Detect which cell encompasses the target text, then output its (X, Y) center coordinate. 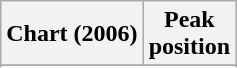
Peakposition (189, 34)
Chart (2006) (72, 34)
